For the text-containing cell, return its midpoint in (x, y) coordinate format. 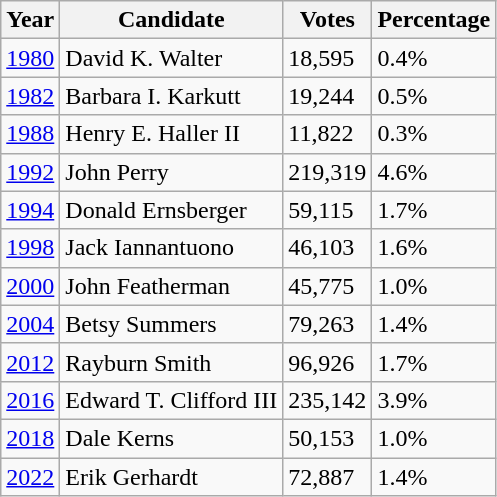
Erik Gerhardt (172, 477)
0.4% (434, 58)
72,887 (328, 477)
50,153 (328, 438)
David K. Walter (172, 58)
Candidate (172, 20)
0.3% (434, 134)
Dale Kerns (172, 438)
1992 (30, 172)
79,263 (328, 324)
1988 (30, 134)
Donald Ernsberger (172, 210)
4.6% (434, 172)
John Featherman (172, 286)
235,142 (328, 400)
219,319 (328, 172)
Percentage (434, 20)
2022 (30, 477)
2018 (30, 438)
11,822 (328, 134)
19,244 (328, 96)
2000 (30, 286)
46,103 (328, 248)
3.9% (434, 400)
Rayburn Smith (172, 362)
Edward T. Clifford III (172, 400)
John Perry (172, 172)
1998 (30, 248)
1.6% (434, 248)
2012 (30, 362)
2004 (30, 324)
1994 (30, 210)
1980 (30, 58)
0.5% (434, 96)
59,115 (328, 210)
Henry E. Haller II (172, 134)
Barbara I. Karkutt (172, 96)
45,775 (328, 286)
Votes (328, 20)
1982 (30, 96)
18,595 (328, 58)
96,926 (328, 362)
2016 (30, 400)
Year (30, 20)
Betsy Summers (172, 324)
Jack Iannantuono (172, 248)
